From the cell containing the given text, extract its center point as [x, y] coordinate. 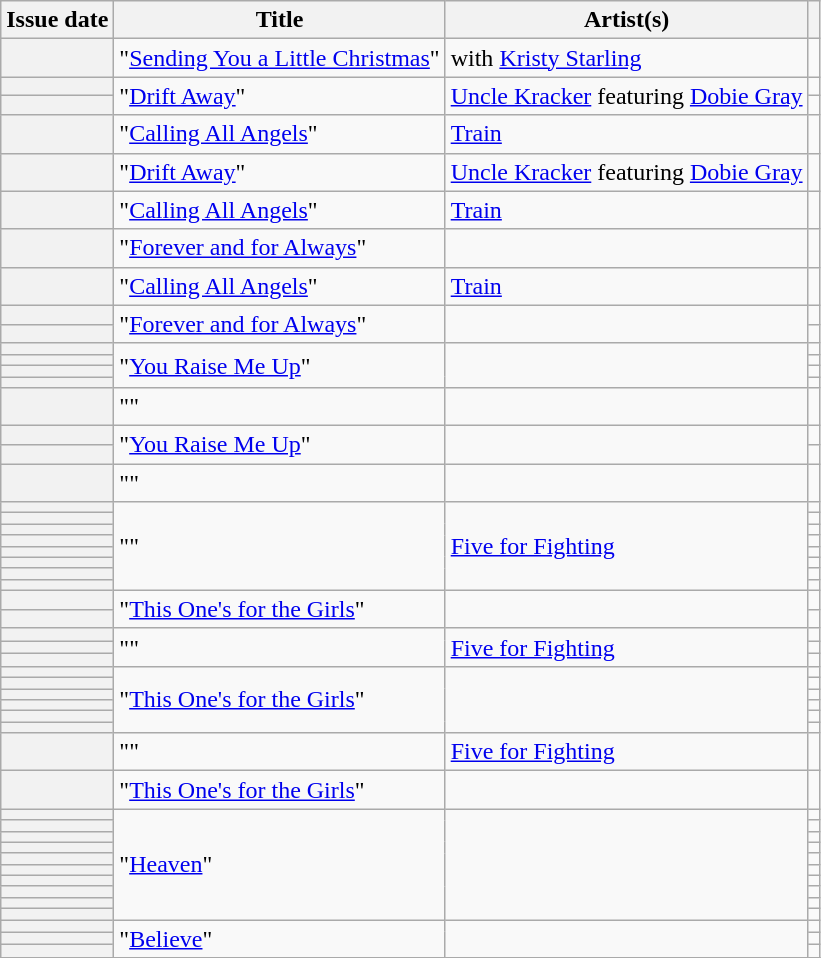
"Heaven" [280, 864]
with Kristy Starling [626, 58]
Issue date [58, 20]
"Believe" [280, 939]
Artist(s) [626, 20]
Title [280, 20]
"Sending You a Little Christmas" [280, 58]
